Scan for the cell matching the given text and deliver its (X, Y) coordinate at center. 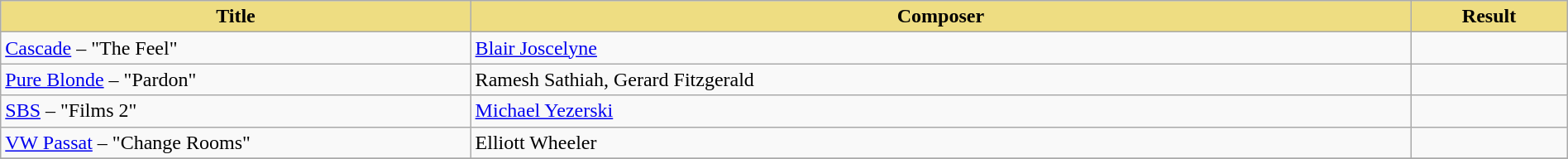
Cascade – "The Feel" (236, 48)
Ramesh Sathiah, Gerard Fitzgerald (941, 79)
Pure Blonde – "Pardon" (236, 79)
Composer (941, 17)
Michael Yezerski (941, 111)
SBS – "Films 2" (236, 111)
Title (236, 17)
Blair Joscelyne (941, 48)
Result (1489, 17)
Elliott Wheeler (941, 142)
VW Passat – "Change Rooms" (236, 142)
